Find where the given text appears and provide that cell's center as (x, y) coordinate. 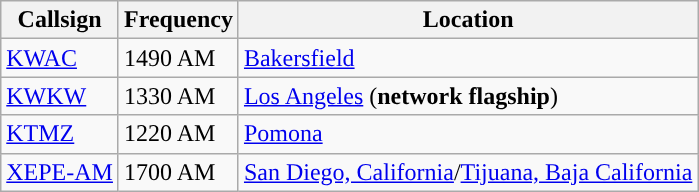
Callsign (60, 20)
XEPE-AM (60, 172)
Frequency (178, 20)
Los Angeles (network flagship) (468, 96)
1330 AM (178, 96)
KWKW (60, 96)
1700 AM (178, 172)
KWAC (60, 58)
Pomona (468, 134)
1490 AM (178, 58)
San Diego, California/Tijuana, Baja California (468, 172)
1220 AM (178, 134)
Location (468, 20)
KTMZ (60, 134)
Bakersfield (468, 58)
